Pinpoint the cell where the given text exists, returning its [X, Y] midpoint coordinate. 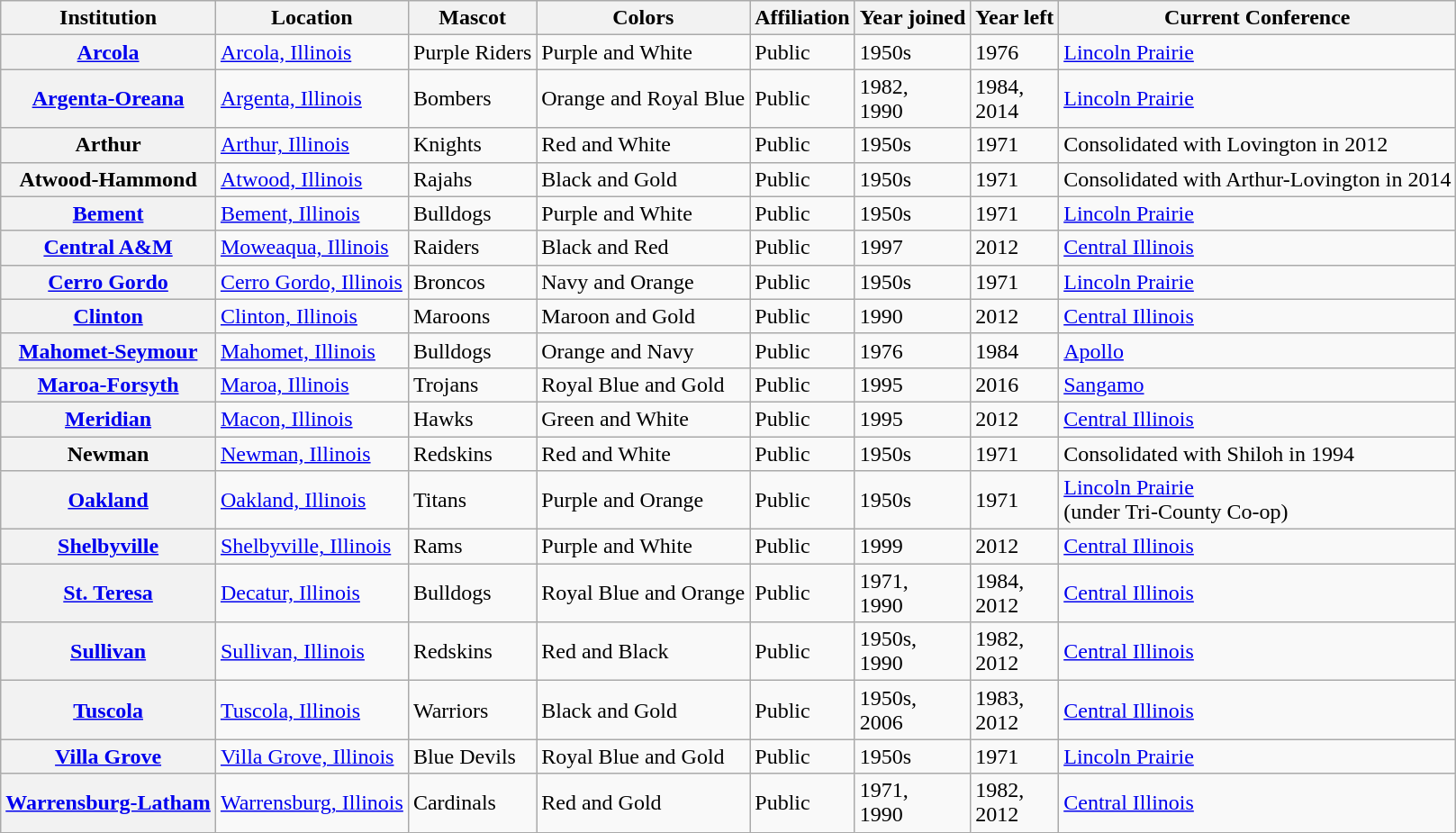
Mahomet-Seymour [108, 350]
Warrensburg-Latham [108, 803]
Meridian [108, 419]
Maroa, Illinois [312, 385]
Arthur [108, 145]
Cerro Gordo [108, 282]
Titans [472, 501]
Newman, Illinois [312, 453]
Black and Red [643, 248]
Mascot [472, 18]
St. Teresa [108, 593]
Clinton [108, 316]
Trojans [472, 385]
Rajahs [472, 179]
Arcola [108, 52]
Sullivan [108, 652]
1950s,2006 [913, 710]
Rams [472, 547]
Royal Blue and Orange [643, 593]
Colors [643, 18]
Sangamo [1257, 385]
Bombers [472, 99]
Knights [472, 145]
Newman [108, 453]
Argenta-Oreana [108, 99]
Oakland, Illinois [312, 501]
Bement [108, 213]
1982,1990 [913, 99]
Macon, Illinois [312, 419]
1984 [1015, 350]
Villa Grove [108, 756]
Bement, Illinois [312, 213]
1983,2012 [1015, 710]
Cardinals [472, 803]
Warriors [472, 710]
Mahomet, Illinois [312, 350]
Green and White [643, 419]
1984,2014 [1015, 99]
Year left [1015, 18]
Hawks [472, 419]
Argenta, Illinois [312, 99]
Apollo [1257, 350]
Affiliation [802, 18]
Maroa-Forsyth [108, 385]
Maroons [472, 316]
Year joined [913, 18]
Lincoln Prairie(under Tri-County Co-op) [1257, 501]
Arcola, Illinois [312, 52]
Shelbyville [108, 547]
Tuscola [108, 710]
1984,2012 [1015, 593]
1950s,1990 [913, 652]
Atwood-Hammond [108, 179]
Villa Grove, Illinois [312, 756]
Red and Black [643, 652]
Clinton, Illinois [312, 316]
Cerro Gordo, Illinois [312, 282]
Institution [108, 18]
Consolidated with Arthur-Lovington in 2014 [1257, 179]
Oakland [108, 501]
Arthur, Illinois [312, 145]
2016 [1015, 385]
Maroon and Gold [643, 316]
1999 [913, 547]
Central A&M [108, 248]
Current Conference [1257, 18]
Purple and Orange [643, 501]
Decatur, Illinois [312, 593]
Navy and Orange [643, 282]
Warrensburg, Illinois [312, 803]
Consolidated with Lovington in 2012 [1257, 145]
Orange and Royal Blue [643, 99]
Orange and Navy [643, 350]
Red and Gold [643, 803]
Broncos [472, 282]
Atwood, Illinois [312, 179]
Tuscola, Illinois [312, 710]
Location [312, 18]
Moweaqua, Illinois [312, 248]
Sullivan, Illinois [312, 652]
Consolidated with Shiloh in 1994 [1257, 453]
1997 [913, 248]
1990 [913, 316]
Purple Riders [472, 52]
Blue Devils [472, 756]
Raiders [472, 248]
Shelbyville, Illinois [312, 547]
